Output the [X, Y] coordinate of the center of the cell containing the given text.  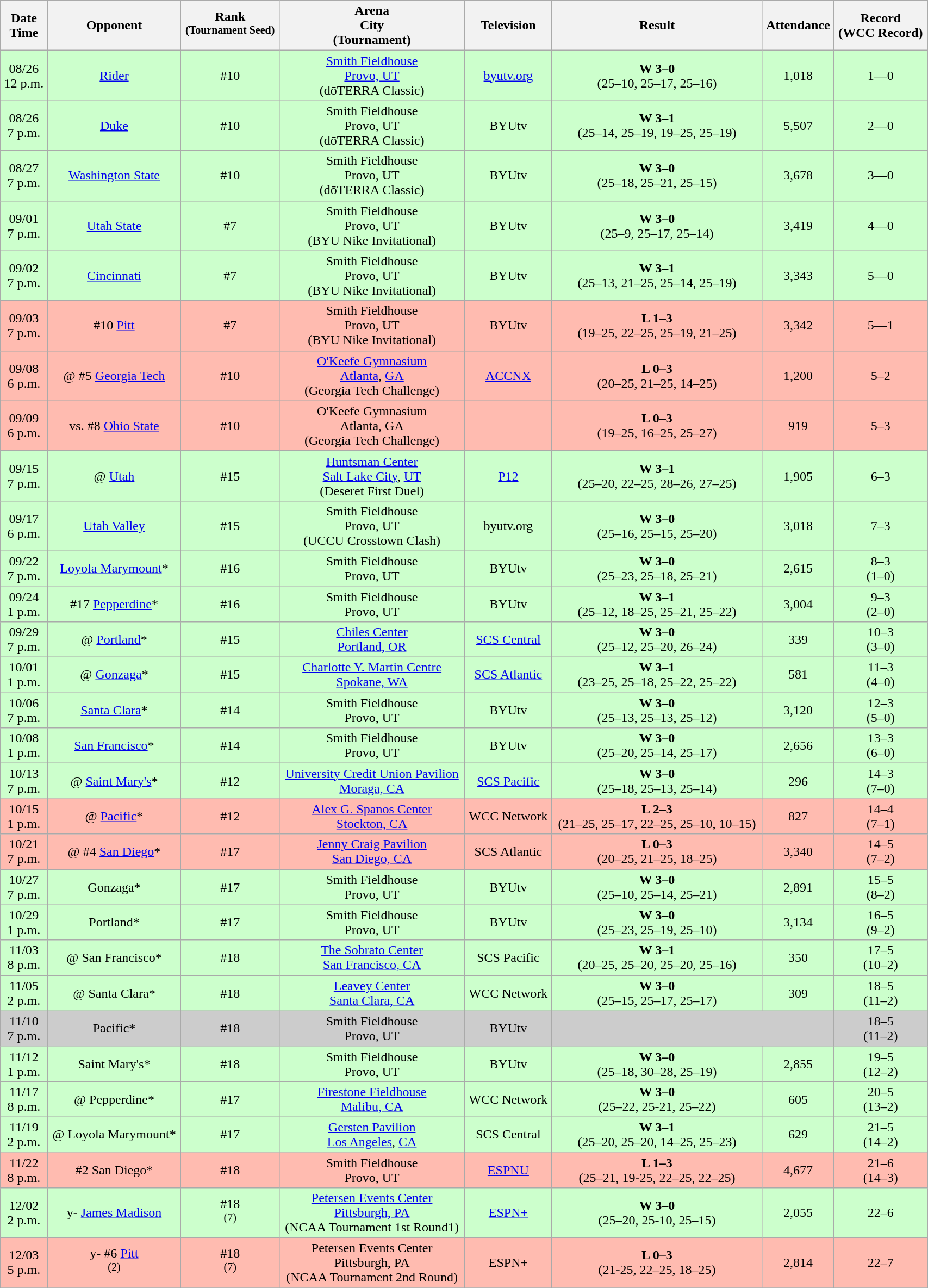
W 3–1 (23–25, 25–18, 25–22, 25–22) [657, 675]
Alex G. Spanos CenterStockton, CA [372, 817]
W 3–0(25–16, 25–15, 25–20) [657, 526]
4—0 [881, 226]
10/081 p.m. [24, 746]
@ #4 San Diego* [114, 851]
3—0 [881, 176]
Saint Mary's* [114, 1063]
09/297 p.m. [24, 639]
Santa Clara* [114, 710]
Huntsman CenterSalt Lake City, UT(Deseret First Duel) [372, 476]
7–3 [881, 526]
Washington State [114, 176]
W 3–1 (25–12, 18–25, 25–21, 25–22) [657, 603]
3,004 [798, 603]
ACCNX [508, 376]
Cincinnati [114, 276]
09/096 p.m. [24, 426]
@ Utah [114, 476]
Gonzaga* [114, 887]
Petersen Events CenterPittsburgh, PA(NCAA Tournament 2nd Round) [372, 1263]
University Credit Union PavilionMoraga, CA [372, 781]
W 3–0 (25–10, 25–17, 25–16) [657, 76]
12/035 p.m. [24, 1263]
11/178 p.m. [24, 1099]
14–4(7–1) [881, 817]
Petersen Events CenterPittsburgh, PA(NCAA Tournament 1st Round1) [372, 1213]
08/277 p.m. [24, 176]
#17 Pepperdine* [114, 603]
L 1–3 (19–25, 22–25, 25–19, 21–25) [657, 326]
11/107 p.m. [24, 1029]
@ Gonzaga* [114, 675]
20–5(13–2) [881, 1099]
W 3–1 (25–13, 21–25, 25–14, 25–19) [657, 276]
11/228 p.m. [24, 1170]
@ Pacific* [114, 817]
12/022 p.m. [24, 1213]
11/121 p.m. [24, 1063]
Record(WCC Record) [881, 26]
Rank(Tournament Seed) [231, 26]
W 3–0(25–18, 25–13, 25–14) [657, 781]
Jenny Craig PavilionSan Diego, CA [372, 851]
vs. #8 Ohio State [114, 426]
4,677 [798, 1170]
2,055 [798, 1213]
L 0–3(21-25, 22–25, 18–25) [657, 1263]
2,615 [798, 569]
3,419 [798, 226]
10/151 p.m. [24, 817]
Firestone FieldhouseMalibu, CA [372, 1099]
L 0–3(20–25, 21–25, 18–25) [657, 851]
5—1 [881, 326]
5,507 [798, 126]
@ #5 Georgia Tech [114, 376]
5–2 [881, 376]
3,120 [798, 710]
09/037 p.m. [24, 326]
17–5(10–2) [881, 958]
W 3–0 (25–13, 25–13, 25–12) [657, 710]
1,905 [798, 476]
5—0 [881, 276]
5–3 [881, 426]
Television [508, 26]
W 3–1 (25–14, 25–19, 19–25, 25–19) [657, 126]
The Sobrato CenterSan Francisco, CA [372, 958]
08/2612 p.m. [24, 76]
2,891 [798, 887]
339 [798, 639]
19–5(12–2) [881, 1063]
09/241 p.m. [24, 603]
09/176 p.m. [24, 526]
3,342 [798, 326]
2,814 [798, 1263]
11–3(4–0) [881, 675]
629 [798, 1134]
12–3(5–0) [881, 710]
W 3–0(25–10, 25–14, 25–21) [657, 887]
@ Saint Mary's* [114, 781]
W 3–0 (25–20, 25–14, 25–17) [657, 746]
3,343 [798, 276]
Loyola Marymount* [114, 569]
10–3(3–0) [881, 639]
09/027 p.m. [24, 276]
296 [798, 781]
W 3–0 (25–23, 25–18, 25–21) [657, 569]
@ Pepperdine* [114, 1099]
16–5(9–2) [881, 922]
Result [657, 26]
581 [798, 675]
10/011 p.m. [24, 675]
919 [798, 426]
09/157 p.m. [24, 476]
11/052 p.m. [24, 993]
W 3–0(25–22, 25-21, 25–22) [657, 1099]
22–6 [881, 1213]
2,656 [798, 746]
2—0 [881, 126]
14–3(7–0) [881, 781]
9–3(2–0) [881, 603]
Leavey CenterSanta Clara, CA [372, 993]
Portland* [114, 922]
Attendance [798, 26]
11/038 p.m. [24, 958]
W 3–1(20–25, 25–20, 25–20, 25–16) [657, 958]
@ Portland* [114, 639]
22–7 [881, 1263]
10/137 p.m. [24, 781]
309 [798, 993]
@ Loyola Marymount* [114, 1134]
@ San Francisco* [114, 958]
P12 [508, 476]
827 [798, 817]
10/277 p.m. [24, 887]
11/192 p.m. [24, 1134]
15–5(8–2) [881, 887]
DateTime [24, 26]
Opponent [114, 26]
Rider [114, 76]
21–6(14–3) [881, 1170]
ArenaCity(Tournament) [372, 26]
3,340 [798, 851]
Utah Valley [114, 526]
W 3–1(25–20, 22–25, 28–26, 27–25) [657, 476]
ESPNU [508, 1170]
L 1–3(25–21, 19-25, 22–25, 22–25) [657, 1170]
Charlotte Y. Martin CentreSpokane, WA [372, 675]
L 0–3 (19–25, 16–25, 25–27) [657, 426]
Utah State [114, 226]
@ Santa Clara* [114, 993]
W 3–0(25–20, 25-10, 25–15) [657, 1213]
W 3–0 (25–18, 25–21, 25–15) [657, 176]
Chiles CenterPortland, OR [372, 639]
3,018 [798, 526]
#10 Pitt [114, 326]
Gersten PavilionLos Angeles, CA [372, 1134]
y- James Madison [114, 1213]
W 3–0(25–15, 25–17, 25–17) [657, 993]
605 [798, 1099]
Pacific* [114, 1029]
y- #6 Pitt (2) [114, 1263]
10/217 p.m. [24, 851]
08/267 p.m. [24, 126]
3,678 [798, 176]
350 [798, 958]
2,855 [798, 1063]
10/067 p.m. [24, 710]
8–3(1–0) [881, 569]
L 2–3(21–25, 25–17, 22–25, 25–10, 10–15) [657, 817]
San Francisco* [114, 746]
1,018 [798, 76]
W 3–1(25–20, 25–20, 14–25, 25–23) [657, 1134]
#2 San Diego* [114, 1170]
14–5(7–2) [881, 851]
21–5(14–2) [881, 1134]
W 3–0(25–23, 25–19, 25–10) [657, 922]
09/086 p.m. [24, 376]
L 0–3 (20–25, 21–25, 14–25) [657, 376]
6–3 [881, 476]
W 3–0(25–18, 30–28, 25–19) [657, 1063]
W 3–0 (25–9, 25–17, 25–14) [657, 226]
09/227 p.m. [24, 569]
13–3(6–0) [881, 746]
3,134 [798, 922]
1—0 [881, 76]
09/017 p.m. [24, 226]
1,200 [798, 376]
Smith FieldhouseProvo, UT(UCCU Crosstown Clash) [372, 526]
W 3–0 (25–12, 25–20, 26–24) [657, 639]
Duke [114, 126]
10/291 p.m. [24, 922]
